Capture the cell that displays the provided text and extract its [X, Y] central coordinate. 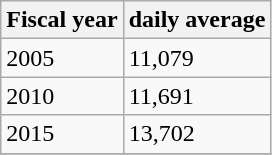
Fiscal year [62, 20]
11,691 [197, 96]
daily average [197, 20]
13,702 [197, 134]
2015 [62, 134]
11,079 [197, 58]
2005 [62, 58]
2010 [62, 96]
